Scan for the cell matching the given text and deliver its [x, y] coordinate at center. 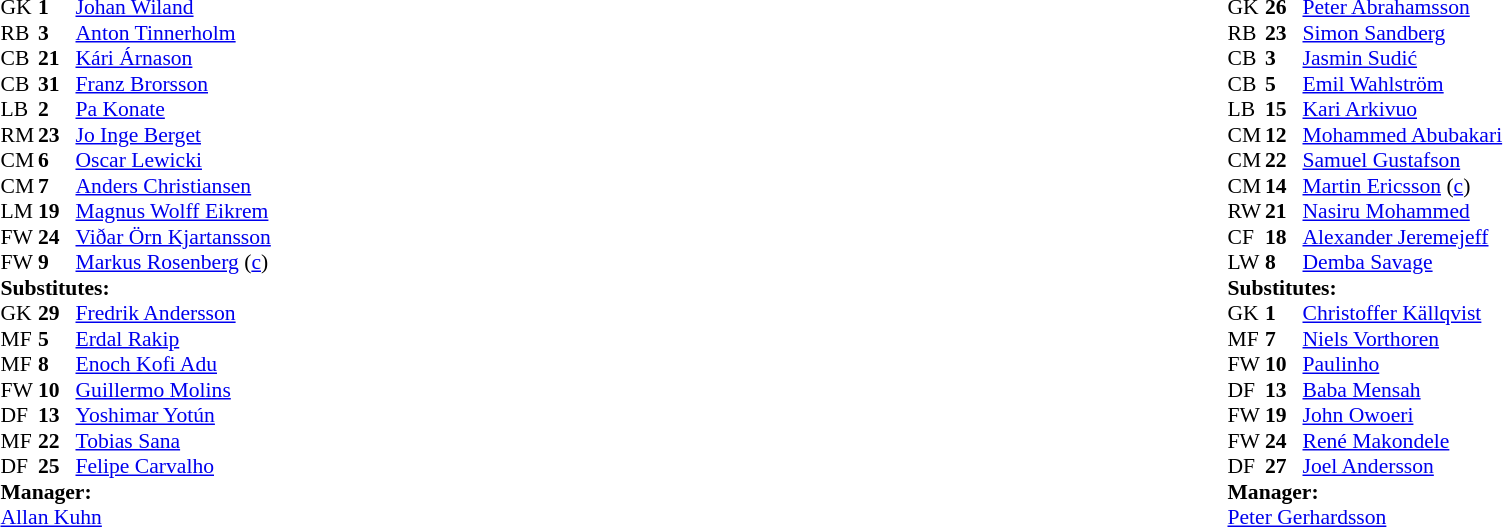
27 [1284, 467]
9 [57, 263]
CF [1247, 237]
6 [57, 161]
Erdal Rakip [174, 339]
RW [1247, 211]
Felipe Carvalho [174, 467]
Yoshimar Yotún [174, 415]
Guillermo Molins [174, 390]
31 [57, 84]
14 [1284, 186]
Fredrik Andersson [174, 313]
Oscar Lewicki [174, 161]
Pa Konate [174, 109]
Jasmin Sudić [1402, 59]
1 [1284, 313]
Enoch Kofi Adu [174, 365]
Martin Ericsson (c) [1402, 186]
Kari Arkivuo [1402, 109]
RM [19, 135]
2 [57, 109]
Anders Christiansen [174, 186]
Joel Andersson [1402, 467]
Christoffer Källqvist [1402, 313]
Viðar Örn Kjartansson [174, 237]
Baba Mensah [1402, 390]
Niels Vorthoren [1402, 339]
Simon Sandberg [1402, 33]
Tobias Sana [174, 441]
15 [1284, 109]
18 [1284, 237]
Paulinho [1402, 365]
Markus Rosenberg (c) [174, 263]
Mohammed Abubakari [1402, 135]
Alexander Jeremejeff [1402, 237]
Demba Savage [1402, 263]
Kári Árnason [174, 59]
25 [57, 467]
Magnus Wolff Eikrem [174, 211]
Anton Tinnerholm [174, 33]
Samuel Gustafson [1402, 161]
Emil Wahlström [1402, 84]
René Makondele [1402, 441]
12 [1284, 135]
29 [57, 313]
John Owoeri [1402, 415]
LM [19, 211]
LW [1247, 263]
Franz Brorsson [174, 84]
Jo Inge Berget [174, 135]
Nasiru Mohammed [1402, 211]
